Output the [x, y] coordinate of the center of the cell containing the given text.  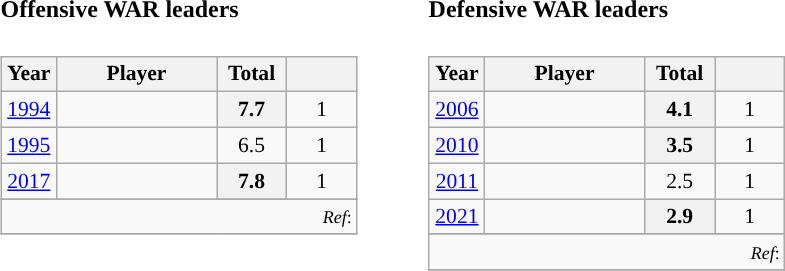
6.5 [251, 145]
2.9 [680, 217]
7.7 [251, 110]
2017 [28, 181]
3.5 [680, 145]
2006 [456, 110]
2.5 [680, 181]
2021 [456, 217]
7.8 [251, 181]
1995 [28, 145]
1994 [28, 110]
2011 [456, 181]
2010 [456, 145]
4.1 [680, 110]
